Search for the cell housing the specified text and yield its [X, Y] center coordinate. 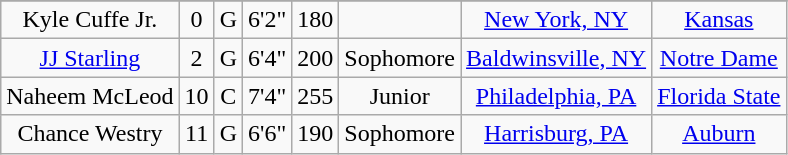
Harrisburg, PA [556, 134]
200 [316, 58]
Notre Dame [719, 58]
0 [196, 20]
New York, NY [556, 20]
Kansas [719, 20]
6'6" [268, 134]
Chance Westry [90, 134]
Florida State [719, 96]
Auburn [719, 134]
255 [316, 96]
C [228, 96]
JJ Starling [90, 58]
Junior [400, 96]
7'4" [268, 96]
Baldwinsville, NY [556, 58]
6'2" [268, 20]
180 [316, 20]
10 [196, 96]
190 [316, 134]
Philadelphia, PA [556, 96]
6'4" [268, 58]
Kyle Cuffe Jr. [90, 20]
11 [196, 134]
2 [196, 58]
Naheem McLeod [90, 96]
